Capture the cell that displays the provided text and extract its [x, y] central coordinate. 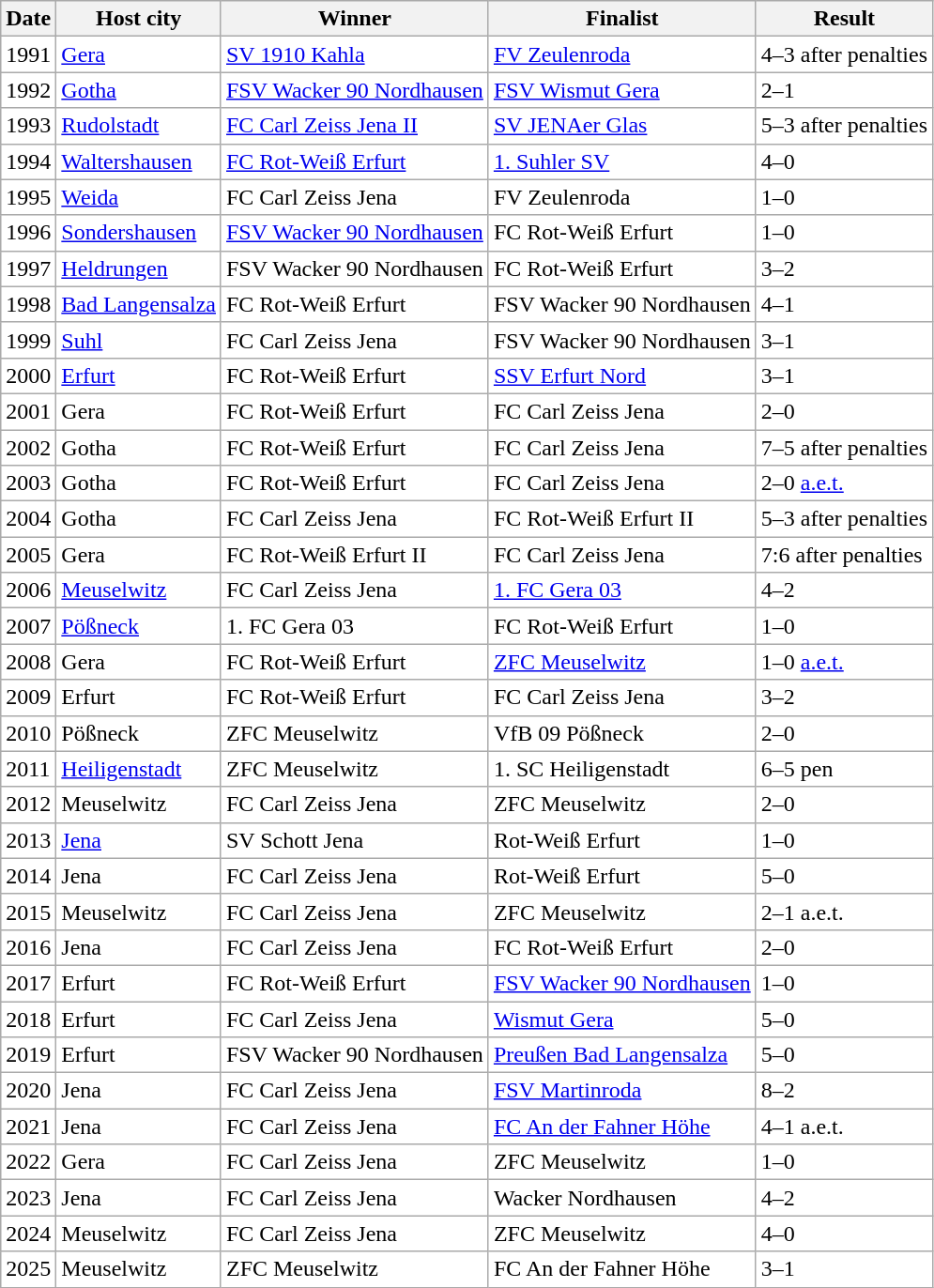
2004 [28, 519]
2007 [28, 626]
SV JENAer Glas [621, 126]
2024 [28, 1234]
Preußen Bad Langensalza [621, 1055]
2012 [28, 805]
7–5 after penalties [844, 448]
Finalist [621, 19]
4–1 a.e.t. [844, 1127]
8–2 [844, 1091]
2001 [28, 411]
1994 [28, 161]
2–1 a.e.t. [844, 912]
Suhl [139, 340]
1993 [28, 126]
2017 [28, 983]
1997 [28, 268]
Weida [139, 197]
1–0 a.e.t. [844, 662]
2006 [28, 590]
2014 [28, 876]
2008 [28, 662]
2002 [28, 448]
VfB 09 Pößneck [621, 733]
Result [844, 19]
Waltershausen [139, 161]
2003 [28, 483]
Heiligenstadt [139, 769]
2013 [28, 840]
2005 [28, 555]
2016 [28, 947]
Heldrungen [139, 268]
FSV Martinroda [621, 1091]
4–1 [844, 304]
Date [28, 19]
Wacker Nordhausen [621, 1198]
1995 [28, 197]
2019 [28, 1055]
1. Suhler SV [621, 161]
1992 [28, 90]
Wismut Gera [621, 1019]
2021 [28, 1127]
2010 [28, 733]
SV 1910 Kahla [355, 54]
FSV Wismut Gera [621, 90]
2–1 [844, 90]
2009 [28, 698]
4–3 after penalties [844, 54]
FC Carl Zeiss Jena II [355, 126]
2022 [28, 1162]
2025 [28, 1269]
Winner [355, 19]
7:6 after penalties [844, 555]
2015 [28, 912]
Bad Langensalza [139, 304]
1996 [28, 233]
6–5 pen [844, 769]
1998 [28, 304]
SSV Erfurt Nord [621, 376]
2000 [28, 376]
1. SC Heiligenstadt [621, 769]
Host city [139, 19]
SV Schott Jena [355, 840]
2020 [28, 1091]
2018 [28, 1019]
Sondershausen [139, 233]
2023 [28, 1198]
2011 [28, 769]
Rudolstadt [139, 126]
1999 [28, 340]
1991 [28, 54]
2–0 a.e.t. [844, 483]
